Capture the cell that displays the provided text and extract its [x, y] central coordinate. 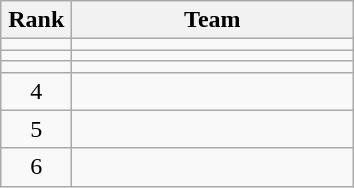
Rank [36, 20]
Team [212, 20]
4 [36, 91]
6 [36, 167]
5 [36, 129]
